Scan for the cell matching the given text and deliver its (x, y) coordinate at center. 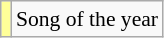
Song of the year (87, 19)
